Find where the given text appears and provide that cell's center as [x, y] coordinate. 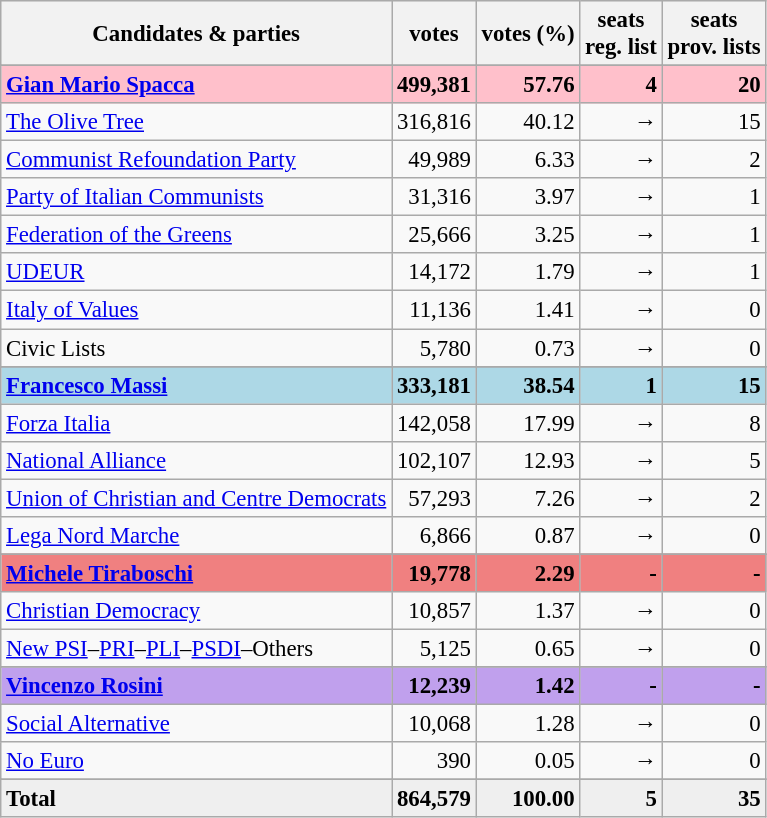
1.42 [528, 686]
Communist Refoundation Party [196, 160]
0.87 [528, 536]
12,239 [434, 686]
40.12 [528, 122]
12.93 [528, 460]
6,866 [434, 536]
2.29 [528, 573]
4 [621, 85]
38.54 [528, 385]
0.05 [528, 761]
333,181 [434, 385]
3.97 [528, 197]
11,136 [434, 310]
5,780 [434, 348]
10,857 [434, 611]
The Olive Tree [196, 122]
Federation of the Greens [196, 235]
864,579 [434, 799]
National Alliance [196, 460]
Social Alternative [196, 724]
1.41 [528, 310]
votes [434, 34]
UDEUR [196, 273]
votes (%) [528, 34]
316,816 [434, 122]
19,778 [434, 573]
New PSI–PRI–PLI–PSDI–Others [196, 648]
35 [714, 799]
25,666 [434, 235]
Union of Christian and Centre Democrats [196, 498]
Michele Tiraboschi [196, 573]
8 [714, 423]
1.37 [528, 611]
17.99 [528, 423]
Total [196, 799]
0.65 [528, 648]
57.76 [528, 85]
1.28 [528, 724]
5,125 [434, 648]
Forza Italia [196, 423]
7.26 [528, 498]
Vincenzo Rosini [196, 686]
20 [714, 85]
seatsprov. lists [714, 34]
390 [434, 761]
Christian Democracy [196, 611]
0.73 [528, 348]
No Euro [196, 761]
Francesco Massi [196, 385]
Candidates & parties [196, 34]
Italy of Values [196, 310]
Lega Nord Marche [196, 536]
Party of Italian Communists [196, 197]
102,107 [434, 460]
57,293 [434, 498]
6.33 [528, 160]
seatsreg. list [621, 34]
49,989 [434, 160]
Gian Mario Spacca [196, 85]
Civic Lists [196, 348]
142,058 [434, 423]
10,068 [434, 724]
100.00 [528, 799]
499,381 [434, 85]
3.25 [528, 235]
1.79 [528, 273]
14,172 [434, 273]
31,316 [434, 197]
